Locate the cell with the specified text and output its (X, Y) center coordinate. 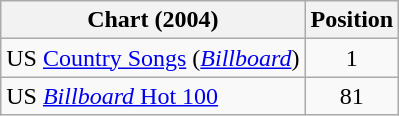
81 (352, 96)
Position (352, 20)
1 (352, 58)
US Country Songs (Billboard) (153, 58)
Chart (2004) (153, 20)
US Billboard Hot 100 (153, 96)
